Capture the cell that displays the provided text and extract its [X, Y] central coordinate. 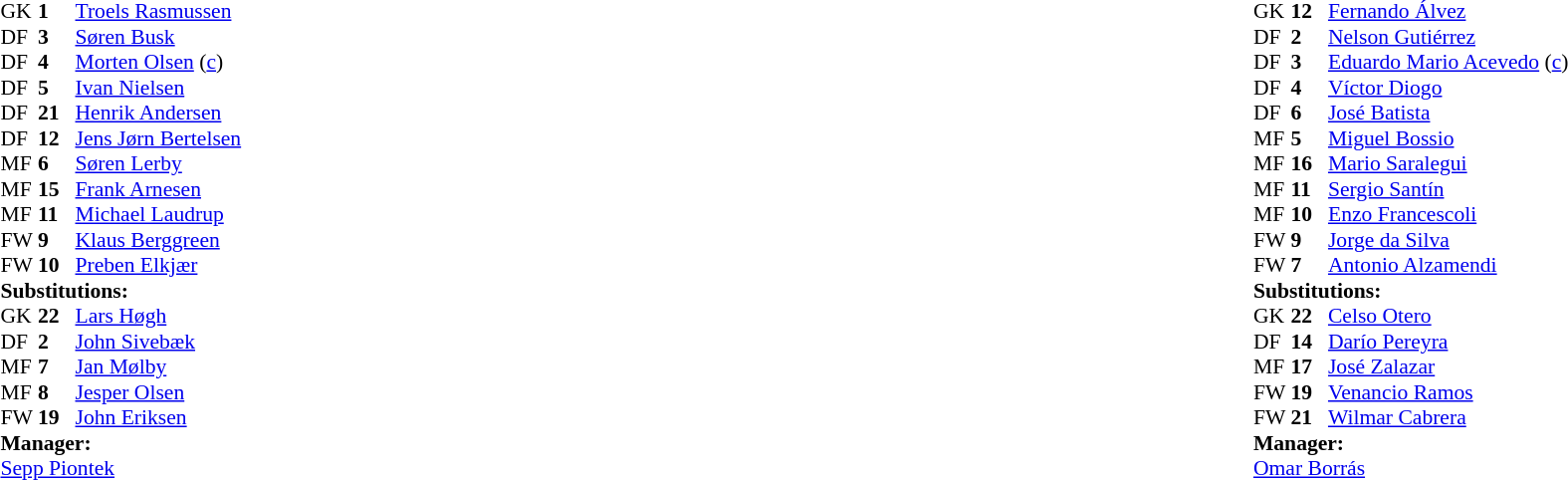
15 [57, 189]
Preben Elkjær [159, 266]
Substitutions: [120, 291]
12 [57, 138]
14 [1309, 342]
Michael Laudrup [159, 214]
Klaus Berggreen [159, 240]
John Eriksen [159, 417]
Lars Høgh [159, 316]
Jesper Olsen [159, 392]
Søren Busk [159, 37]
Ivan Nielsen [159, 88]
Jan Mølby [159, 367]
Søren Lerby [159, 164]
Manager: [120, 443]
17 [1309, 367]
Morten Olsen (c) [159, 63]
Jens Jørn Bertelsen [159, 138]
John Sivebæk [159, 342]
Henrik Andersen [159, 113]
8 [57, 392]
Frank Arnesen [159, 189]
16 [1309, 164]
